Determine the [X, Y] coordinate at the center of the cell enclosing the given text.  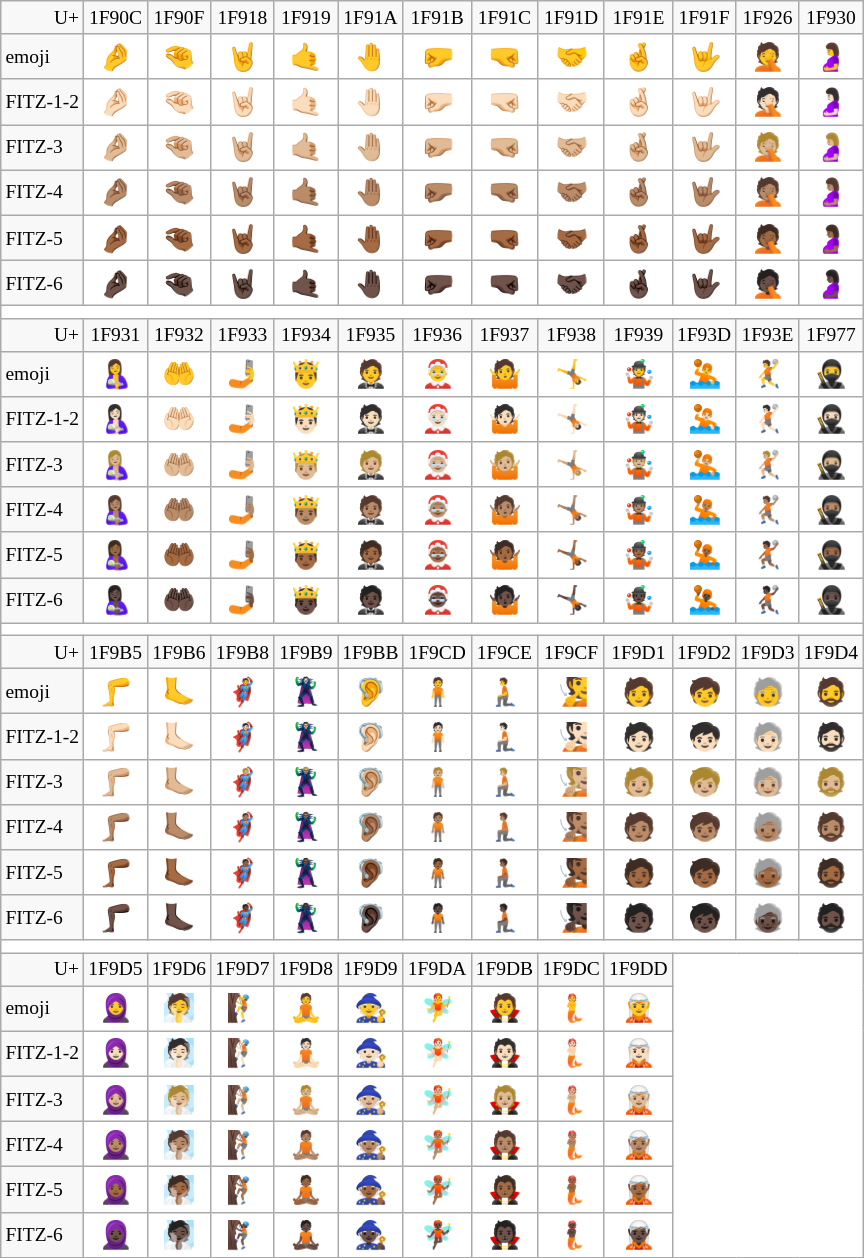
🧘 [306, 1008]
🦸🏽 [242, 826]
🧝🏽 [638, 1144]
1F91C [504, 18]
🧚🏼 [437, 1098]
🤦🏽 [768, 192]
🦸🏾 [242, 872]
🦹🏿 [306, 918]
🧑🏼 [638, 782]
🧎🏾 [504, 872]
🤸🏽 [572, 510]
🧜🏼 [572, 1098]
🧑🏻 [638, 736]
1F9B8 [242, 652]
🤛🏻 [437, 102]
🦶🏻 [178, 736]
🤚🏽 [371, 192]
🦶🏿 [178, 918]
🧚🏾 [437, 1190]
🧜 [572, 1008]
1F9D8 [306, 968]
🧒🏼 [704, 782]
🤾🏾 [768, 554]
🧏🏼 [572, 782]
🤱🏾 [116, 554]
🤛🏼 [437, 148]
🧔🏼 [830, 782]
🧚 [437, 1008]
🦸🏻 [242, 736]
🦵🏼 [116, 782]
🤝🏽 [572, 192]
🤙🏽 [306, 192]
🤚🏻 [371, 102]
🧔🏽 [830, 826]
🧜🏾 [572, 1190]
🧒🏽 [704, 826]
🧗 [242, 1008]
1F91E [638, 18]
🧜🏿 [572, 1234]
🧑 [638, 692]
1F9DB [504, 968]
1F936 [437, 334]
1F977 [830, 334]
🤳🏿 [242, 600]
🧔🏿 [830, 918]
🧍🏻 [437, 736]
🤲 [178, 374]
🧗🏻 [242, 1054]
🤾🏻 [768, 420]
1F937 [504, 334]
1F932 [178, 334]
1F93D [704, 334]
🤏🏿 [178, 282]
🧒🏻 [704, 736]
1F9D7 [242, 968]
🧛🏽 [504, 1144]
🧎🏻 [504, 736]
🤌🏿 [116, 282]
🤴🏿 [306, 600]
🦸 [242, 692]
🧝🏾 [638, 1190]
1F939 [638, 334]
🤶🏿 [437, 600]
1F91A [371, 18]
🦵🏾 [116, 872]
1F935 [371, 334]
🤚 [371, 56]
🦶🏽 [178, 826]
🤰🏿 [830, 282]
🤲🏻 [178, 420]
🤙🏻 [306, 102]
🧖 [178, 1008]
1F9DA [437, 968]
🧚🏿 [437, 1234]
🧒🏿 [704, 918]
🤱🏿 [116, 600]
🤴🏽 [306, 510]
🧒🏾 [704, 872]
🦻🏼 [371, 782]
🤘🏻 [242, 102]
🤹🏻 [638, 420]
🧘🏼 [306, 1098]
🤌🏾 [116, 238]
1F90C [116, 18]
🤾🏿 [768, 600]
🦸🏼 [242, 782]
🦹🏽 [306, 826]
🤹🏽 [638, 510]
🤌🏼 [116, 148]
🧎🏼 [504, 782]
🤝🏾 [572, 238]
1F934 [306, 334]
🤲🏼 [178, 464]
🧍🏽 [437, 826]
🤞🏻 [638, 102]
🤦🏿 [768, 282]
🤱🏼 [116, 464]
🤏🏻 [178, 102]
🤵 [371, 374]
🤵🏻 [371, 420]
🧕🏻 [116, 1054]
🤞🏾 [638, 238]
🤽 [704, 374]
🦶🏾 [178, 872]
🤲🏽 [178, 510]
🤛 [437, 56]
🤽🏻 [704, 420]
🤞🏽 [638, 192]
🤾🏼 [768, 464]
🦻🏻 [371, 736]
🤏🏾 [178, 238]
🧕🏼 [116, 1098]
🤸🏾 [572, 554]
🤾 [768, 374]
🧔🏾 [830, 872]
🤴🏾 [306, 554]
1F9D9 [371, 968]
🤰🏽 [830, 192]
🤶🏼 [437, 464]
🤲🏿 [178, 600]
1F9D4 [830, 652]
🧗🏼 [242, 1098]
🤵🏽 [371, 510]
🧓🏿 [768, 918]
🥷🏻 [830, 420]
🧏🏿 [572, 918]
🤞🏿 [638, 282]
1F9B5 [116, 652]
🤾🏽 [768, 510]
🤟🏽 [704, 192]
🧜🏻 [572, 1054]
🧏🏻 [572, 736]
🦵🏻 [116, 736]
1F9B9 [306, 652]
🤳🏽 [242, 510]
🤷🏾 [504, 554]
🧗🏾 [242, 1190]
🤘🏽 [242, 192]
🧏 [572, 692]
🧙🏿 [371, 1234]
🧕🏿 [116, 1234]
1F9BB [371, 652]
🤹🏾 [638, 554]
🧛 [504, 1008]
🧖🏾 [178, 1190]
🧝🏿 [638, 1234]
🤽🏿 [704, 600]
🧖🏼 [178, 1098]
1F9D1 [638, 652]
🧏🏽 [572, 826]
🤴🏻 [306, 420]
🧓 [768, 692]
🦸🏿 [242, 918]
🧏🏾 [572, 872]
🤰🏻 [830, 102]
1F9CE [504, 652]
🤸 [572, 374]
🦹🏻 [306, 736]
🤏🏼 [178, 148]
🤝🏼 [572, 148]
🤛🏾 [437, 238]
🧔 [830, 692]
🤶🏻 [437, 420]
🤛🏿 [437, 282]
🧓🏾 [768, 872]
🤚🏼 [371, 148]
🤶🏾 [437, 554]
🧙🏽 [371, 1144]
🤶🏽 [437, 510]
🤘🏼 [242, 148]
🤟 [704, 56]
🤟🏻 [704, 102]
🤹🏼 [638, 464]
1F9D2 [704, 652]
🤘🏾 [242, 238]
🥷 [830, 374]
🤜 [504, 56]
🤦 [768, 56]
🧎🏽 [504, 826]
🦵 [116, 692]
🧗🏿 [242, 1234]
🤜🏾 [504, 238]
🦹🏼 [306, 782]
1F91F [704, 18]
🦻🏽 [371, 826]
🧙🏼 [371, 1098]
🧝 [638, 1008]
🤵🏼 [371, 464]
🤴🏼 [306, 464]
🤰🏾 [830, 238]
1F91D [572, 18]
🧛🏾 [504, 1190]
🧎🏿 [504, 918]
🤳🏻 [242, 420]
🤛🏽 [437, 192]
🤚🏿 [371, 282]
🧛🏼 [504, 1098]
🤙🏼 [306, 148]
🧍 [437, 692]
🤴 [306, 374]
🤚🏾 [371, 238]
🦶 [178, 692]
1F930 [830, 18]
🤜🏿 [504, 282]
🤌 [116, 56]
1F9CF [572, 652]
🧍🏿 [437, 918]
🤝🏻 [572, 102]
🤦🏼 [768, 148]
🤹 [638, 374]
🤹🏿 [638, 600]
🤷🏼 [504, 464]
🤲🏾 [178, 554]
🧘🏿 [306, 1234]
1F938 [572, 334]
🧛🏻 [504, 1054]
🤦🏻 [768, 102]
🦵🏿 [116, 918]
🤝 [572, 56]
🤰🏼 [830, 148]
🤸🏼 [572, 464]
🤙🏾 [306, 238]
🥷🏽 [830, 510]
🤶 [437, 374]
🤷🏻 [504, 420]
1F9D3 [768, 652]
🤳🏼 [242, 464]
🥷🏾 [830, 554]
1F9CD [437, 652]
🧓🏼 [768, 782]
🤜🏻 [504, 102]
🤱🏻 [116, 420]
🧙🏾 [371, 1190]
1F90F [178, 18]
🤷 [504, 374]
🤷🏿 [504, 600]
🧖🏽 [178, 1144]
🧑🏿 [638, 918]
🦵🏽 [116, 826]
🤟🏼 [704, 148]
🧒 [704, 692]
🤌🏻 [116, 102]
🦹 [306, 692]
🧚🏽 [437, 1144]
1F931 [116, 334]
🦻 [371, 692]
1F926 [768, 18]
🧍🏼 [437, 782]
1F918 [242, 18]
🧖🏻 [178, 1054]
🧓🏽 [768, 826]
🤰 [830, 56]
🤌🏽 [116, 192]
🤸🏿 [572, 600]
1F9B6 [178, 652]
🤞🏼 [638, 148]
🤜🏼 [504, 148]
🧘🏻 [306, 1054]
🧕🏽 [116, 1144]
🧕🏾 [116, 1190]
🤳🏾 [242, 554]
1F919 [306, 18]
🧚🏻 [437, 1054]
🤏🏽 [178, 192]
🤱🏽 [116, 510]
🧕 [116, 1008]
🥷🏿 [830, 600]
🤙🏿 [306, 282]
🦻🏾 [371, 872]
1F9D5 [116, 968]
🧝🏼 [638, 1098]
🧑🏾 [638, 872]
🤝🏿 [572, 282]
🧎 [504, 692]
🤽🏾 [704, 554]
🤽🏼 [704, 464]
🤙 [306, 56]
🧓🏻 [768, 736]
🤟🏾 [704, 238]
🧑🏽 [638, 826]
🧖🏿 [178, 1234]
1F91B [437, 18]
🤟🏿 [704, 282]
🤜🏽 [504, 192]
🦶🏼 [178, 782]
🤳 [242, 374]
🤦🏾 [768, 238]
🥷🏼 [830, 464]
🤘🏿 [242, 282]
🧜🏽 [572, 1144]
🧔🏻 [830, 736]
🤽🏽 [704, 510]
🤘 [242, 56]
🤵🏿 [371, 600]
🦹🏾 [306, 872]
🧝🏻 [638, 1054]
🤵🏾 [371, 554]
🧘🏾 [306, 1190]
1F93E [768, 334]
1F933 [242, 334]
🦻🏿 [371, 918]
🧍🏾 [437, 872]
🧘🏽 [306, 1144]
🤱 [116, 374]
🧙 [371, 1008]
1F9DD [638, 968]
🤷🏽 [504, 510]
🤏 [178, 56]
1F9D6 [178, 968]
1F9DC [572, 968]
🤞 [638, 56]
🧛🏿 [504, 1234]
🧗🏽 [242, 1144]
🧙🏻 [371, 1054]
🤸🏻 [572, 420]
